For the text-containing cell, return its midpoint in [x, y] coordinate format. 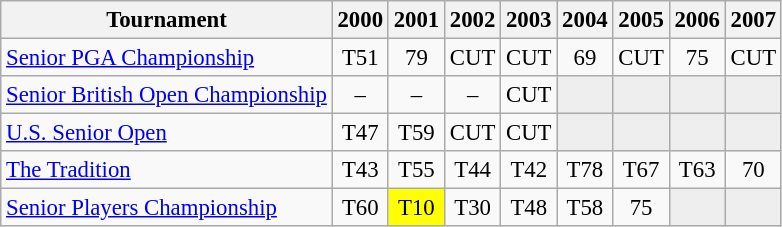
2001 [416, 20]
Senior British Open Championship [166, 95]
T67 [641, 170]
T58 [585, 208]
Tournament [166, 20]
T63 [697, 170]
T44 [472, 170]
T10 [416, 208]
U.S. Senior Open [166, 133]
2000 [360, 20]
T48 [529, 208]
70 [753, 170]
The Tradition [166, 170]
2005 [641, 20]
Senior PGA Championship [166, 58]
79 [416, 58]
2003 [529, 20]
T47 [360, 133]
T55 [416, 170]
T43 [360, 170]
T42 [529, 170]
2002 [472, 20]
2006 [697, 20]
2007 [753, 20]
T60 [360, 208]
T30 [472, 208]
Senior Players Championship [166, 208]
2004 [585, 20]
69 [585, 58]
T78 [585, 170]
T51 [360, 58]
T59 [416, 133]
